From the cell containing the given text, extract its center point as (x, y) coordinate. 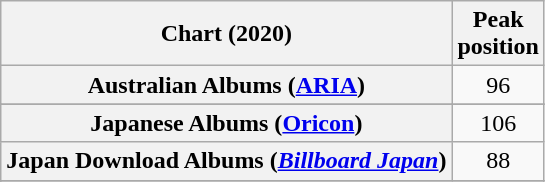
106 (498, 123)
Peakposition (498, 34)
Japanese Albums (Oricon) (226, 123)
Japan Download Albums (Billboard Japan) (226, 161)
Australian Albums (ARIA) (226, 85)
88 (498, 161)
96 (498, 85)
Chart (2020) (226, 34)
